Find where the given text appears and provide that cell's center as (x, y) coordinate. 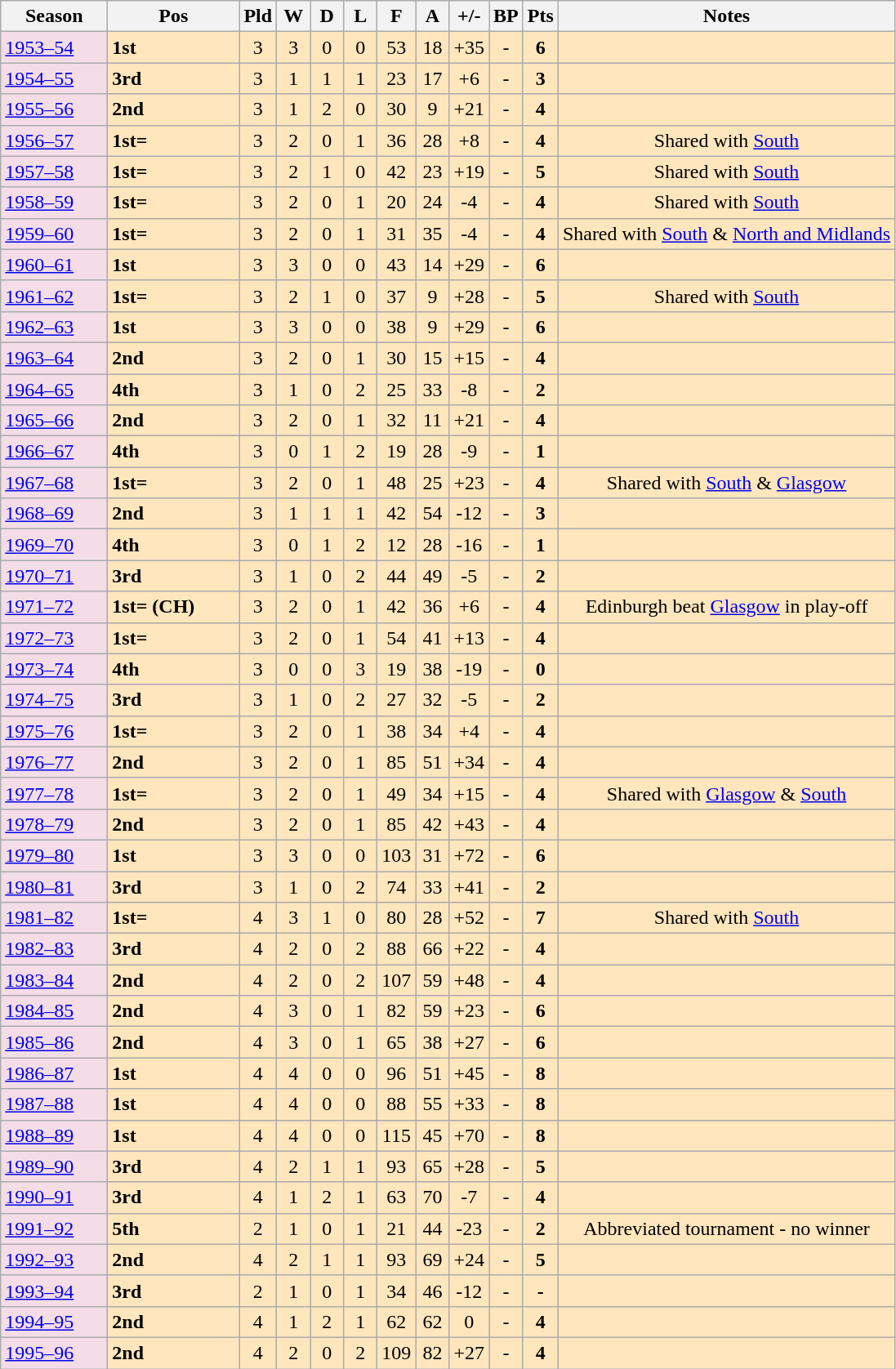
37 (397, 296)
11 (433, 421)
1995–96 (54, 1353)
48 (397, 483)
1953–54 (54, 47)
-16 (469, 545)
21 (397, 1229)
1982–83 (54, 949)
1st= (CH) (173, 607)
+35 (469, 47)
74 (397, 886)
1968–69 (54, 514)
1954–55 (54, 78)
1980–81 (54, 886)
45 (433, 1135)
L (361, 16)
109 (397, 1353)
1955–56 (54, 109)
15 (433, 358)
+52 (469, 918)
1977–78 (54, 793)
Pts (541, 16)
1959–60 (54, 234)
-8 (469, 390)
1976–77 (54, 762)
1958–59 (54, 203)
69 (433, 1260)
-19 (469, 669)
A (433, 16)
1992–93 (54, 1260)
Shared with South & North and Midlands (726, 234)
96 (397, 1073)
1989–90 (54, 1166)
+43 (469, 824)
F (397, 16)
14 (433, 265)
Shared with Glasgow & South (726, 793)
1967–68 (54, 483)
1983–84 (54, 980)
Edinburgh beat Glasgow in play-off (726, 607)
+41 (469, 886)
18 (433, 47)
24 (433, 203)
43 (397, 265)
1963–64 (54, 358)
53 (397, 47)
+8 (469, 140)
-23 (469, 1229)
+/- (469, 16)
1979–80 (54, 855)
1987–88 (54, 1104)
27 (397, 700)
+19 (469, 172)
1985–86 (54, 1042)
+24 (469, 1260)
Pos (173, 16)
1966–67 (54, 452)
1970–71 (54, 576)
+45 (469, 1073)
+34 (469, 762)
D (327, 16)
Shared with South & Glasgow (726, 483)
1964–65 (54, 390)
1994–95 (54, 1322)
1960–61 (54, 265)
63 (397, 1197)
+33 (469, 1104)
1972–73 (54, 638)
7 (541, 918)
46 (433, 1291)
1962–63 (54, 327)
-7 (469, 1197)
1965–66 (54, 421)
17 (433, 78)
1973–74 (54, 669)
+72 (469, 855)
1993–94 (54, 1291)
Season (54, 16)
1981–82 (54, 918)
35 (433, 234)
1986–87 (54, 1073)
1956–57 (54, 140)
W (294, 16)
103 (397, 855)
1957–58 (54, 172)
1971–72 (54, 607)
1990–91 (54, 1197)
Notes (726, 16)
1975–76 (54, 731)
41 (433, 638)
1974–75 (54, 700)
+48 (469, 980)
Pld (258, 16)
12 (397, 545)
+13 (469, 638)
1961–62 (54, 296)
66 (433, 949)
55 (433, 1104)
20 (397, 203)
1988–89 (54, 1135)
115 (397, 1135)
-9 (469, 452)
Abbreviated tournament - no winner (726, 1229)
1991–92 (54, 1229)
80 (397, 918)
5th (173, 1229)
70 (433, 1197)
+70 (469, 1135)
1969–70 (54, 545)
BP (506, 16)
107 (397, 980)
+4 (469, 731)
1978–79 (54, 824)
+22 (469, 949)
1984–85 (54, 1011)
